Pinpoint the cell where the given text exists, returning its [x, y] midpoint coordinate. 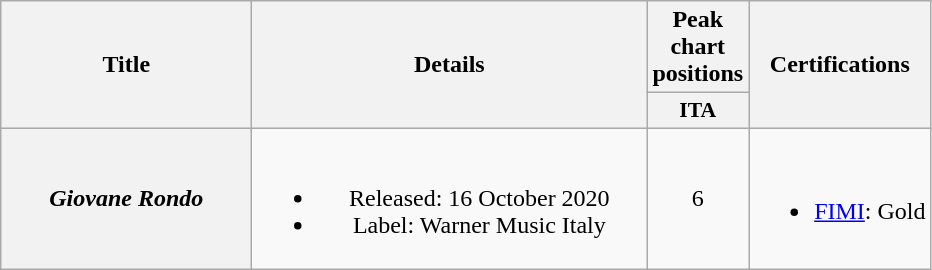
Giovane Rondo [126, 198]
Certifications [840, 65]
Released: 16 October 2020Label: Warner Music Italy [450, 198]
Title [126, 65]
FIMI: Gold [840, 198]
Details [450, 65]
6 [698, 198]
Peak chart positions [698, 47]
ITA [698, 111]
